Determine the (x, y) coordinate at the center of the cell enclosing the given text.  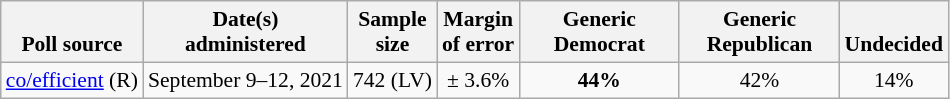
± 3.6% (478, 80)
GenericDemocrat (599, 32)
GenericRepublican (759, 32)
42% (759, 80)
Marginof error (478, 32)
Poll source (72, 32)
Date(s)administered (246, 32)
742 (LV) (392, 80)
co/efficient (R) (72, 80)
14% (894, 80)
44% (599, 80)
Samplesize (392, 32)
Undecided (894, 32)
September 9–12, 2021 (246, 80)
